Pinpoint the cell where the given text exists, returning its (x, y) midpoint coordinate. 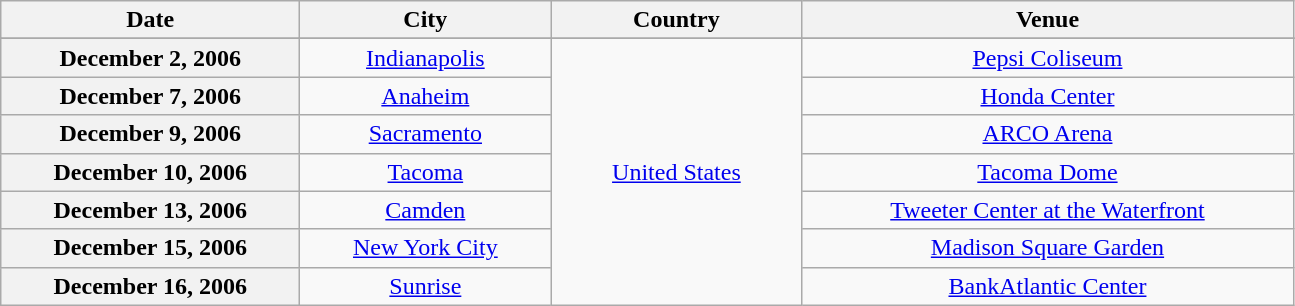
City (426, 20)
Date (150, 20)
Sacramento (426, 134)
Madison Square Garden (1048, 248)
New York City (426, 248)
ARCO Arena (1048, 134)
December 16, 2006 (150, 286)
December 2, 2006 (150, 58)
Country (676, 20)
Tweeter Center at the Waterfront (1048, 210)
December 9, 2006 (150, 134)
Pepsi Coliseum (1048, 58)
BankAtlantic Center (1048, 286)
Honda Center (1048, 96)
Camden (426, 210)
Tacoma (426, 172)
December 10, 2006 (150, 172)
December 13, 2006 (150, 210)
Venue (1048, 20)
Sunrise (426, 286)
Tacoma Dome (1048, 172)
December 7, 2006 (150, 96)
Indianapolis (426, 58)
Anaheim (426, 96)
United States (676, 172)
December 15, 2006 (150, 248)
